Extract the [X, Y] coordinate from the center of the cell holding the provided text.  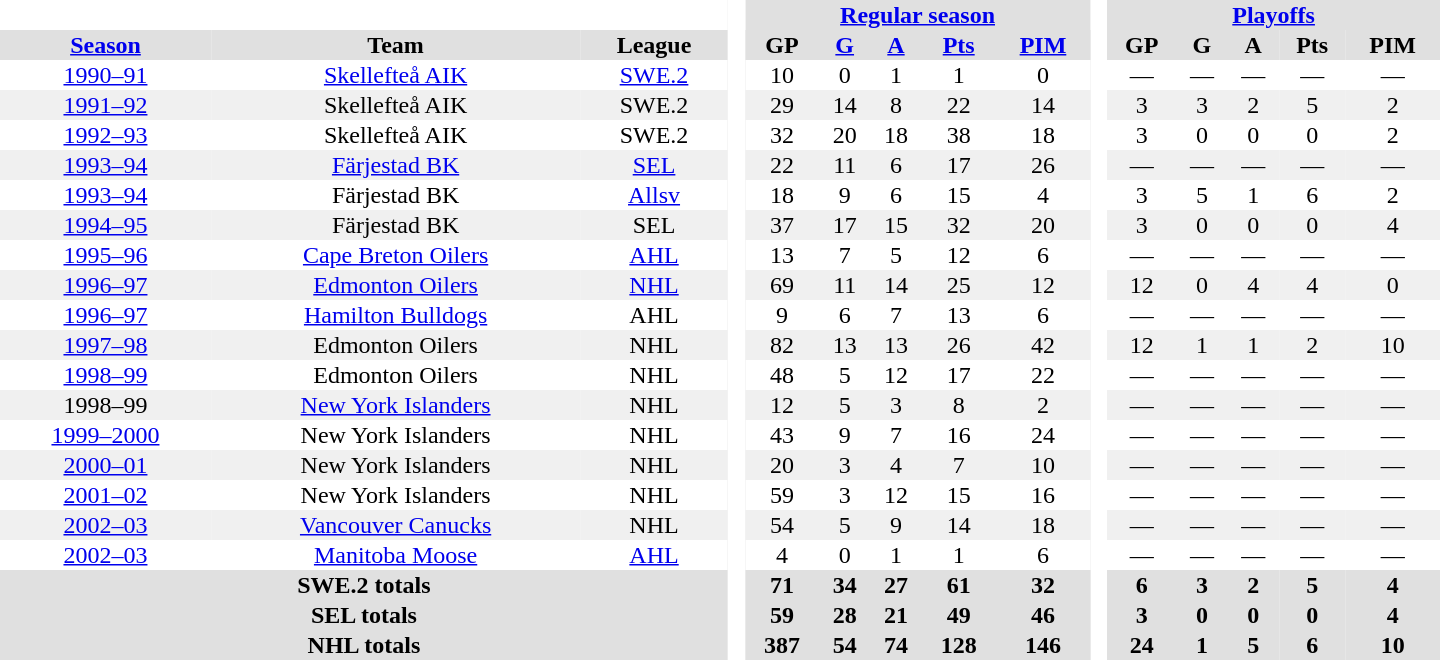
Regular season [918, 15]
82 [782, 345]
Cape Breton Oilers [396, 255]
38 [959, 135]
387 [782, 645]
69 [782, 285]
1995–96 [106, 255]
42 [1043, 345]
128 [959, 645]
Season [106, 45]
28 [844, 615]
SEL totals [364, 615]
Hamilton Bulldogs [396, 315]
1999–2000 [106, 435]
146 [1043, 645]
49 [959, 615]
34 [844, 585]
Manitoba Moose [396, 555]
29 [782, 105]
1994–95 [106, 225]
71 [782, 585]
37 [782, 225]
Team [396, 45]
Vancouver Canucks [396, 525]
25 [959, 285]
League [654, 45]
27 [896, 585]
46 [1043, 615]
1991–92 [106, 105]
Playoffs [1274, 15]
1992–93 [106, 135]
SWE.2 totals [364, 585]
2001–02 [106, 495]
2000–01 [106, 465]
48 [782, 375]
21 [896, 615]
Allsv [654, 195]
74 [896, 645]
61 [959, 585]
43 [782, 435]
1997–98 [106, 345]
NHL totals [364, 645]
1990–91 [106, 75]
